Detect which cell encompasses the target text, then output its [x, y] center coordinate. 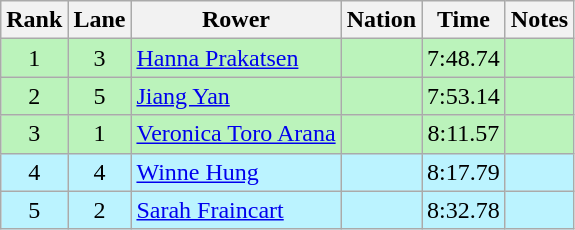
Jiang Yan [236, 96]
Rank [34, 20]
Hanna Prakatsen [236, 58]
Time [464, 20]
8:11.57 [464, 134]
7:48.74 [464, 58]
Sarah Fraincart [236, 210]
Notes [539, 20]
Winne Hung [236, 172]
7:53.14 [464, 96]
Rower [236, 20]
8:17.79 [464, 172]
Lane [100, 20]
Nation [381, 20]
Veronica Toro Arana [236, 134]
8:32.78 [464, 210]
